Output the [x, y] coordinate of the center of the cell containing the given text.  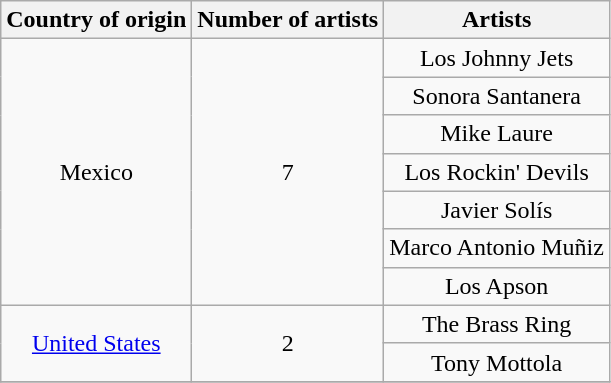
Javier Solís [497, 210]
Mike Laure [497, 134]
Number of artists [288, 20]
Marco Antonio Muñiz [497, 248]
Los Rockin' Devils [497, 172]
Mexico [96, 172]
Country of origin [96, 20]
The Brass Ring [497, 324]
Tony Mottola [497, 362]
United States [96, 343]
Los Johnny Jets [497, 58]
7 [288, 172]
2 [288, 343]
Sonora Santanera [497, 96]
Los Apson [497, 286]
Artists [497, 20]
